Determine the [X, Y] coordinate at the center of the cell enclosing the given text.  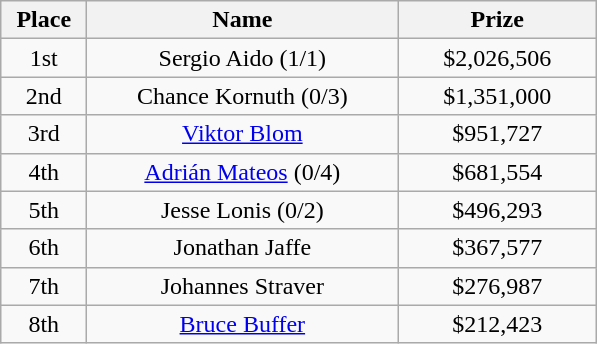
Place [44, 20]
Johannes Straver [242, 286]
Adrián Mateos (0/4) [242, 172]
Name [242, 20]
Chance Kornuth (0/3) [242, 96]
Jonathan Jaffe [242, 248]
Prize [498, 20]
$1,351,000 [498, 96]
$367,577 [498, 248]
5th [44, 210]
$681,554 [498, 172]
$496,293 [498, 210]
$2,026,506 [498, 58]
6th [44, 248]
7th [44, 286]
Viktor Blom [242, 134]
3rd [44, 134]
1st [44, 58]
$276,987 [498, 286]
8th [44, 324]
$951,727 [498, 134]
2nd [44, 96]
Bruce Buffer [242, 324]
4th [44, 172]
Jesse Lonis (0/2) [242, 210]
Sergio Aido (1/1) [242, 58]
$212,423 [498, 324]
